Locate the cell with the specified text and output its [x, y] center coordinate. 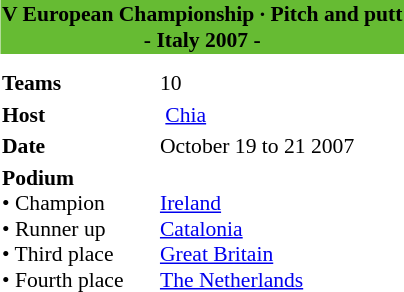
10 [281, 83]
Host [78, 114]
October 19 to 21 2007 [281, 146]
Teams [78, 83]
V European Championship · Pitch and putt- Italy 2007 - [202, 27]
Chia [281, 114]
Date [78, 146]
